Extract the (x, y) coordinate from the center of the cell holding the provided text.  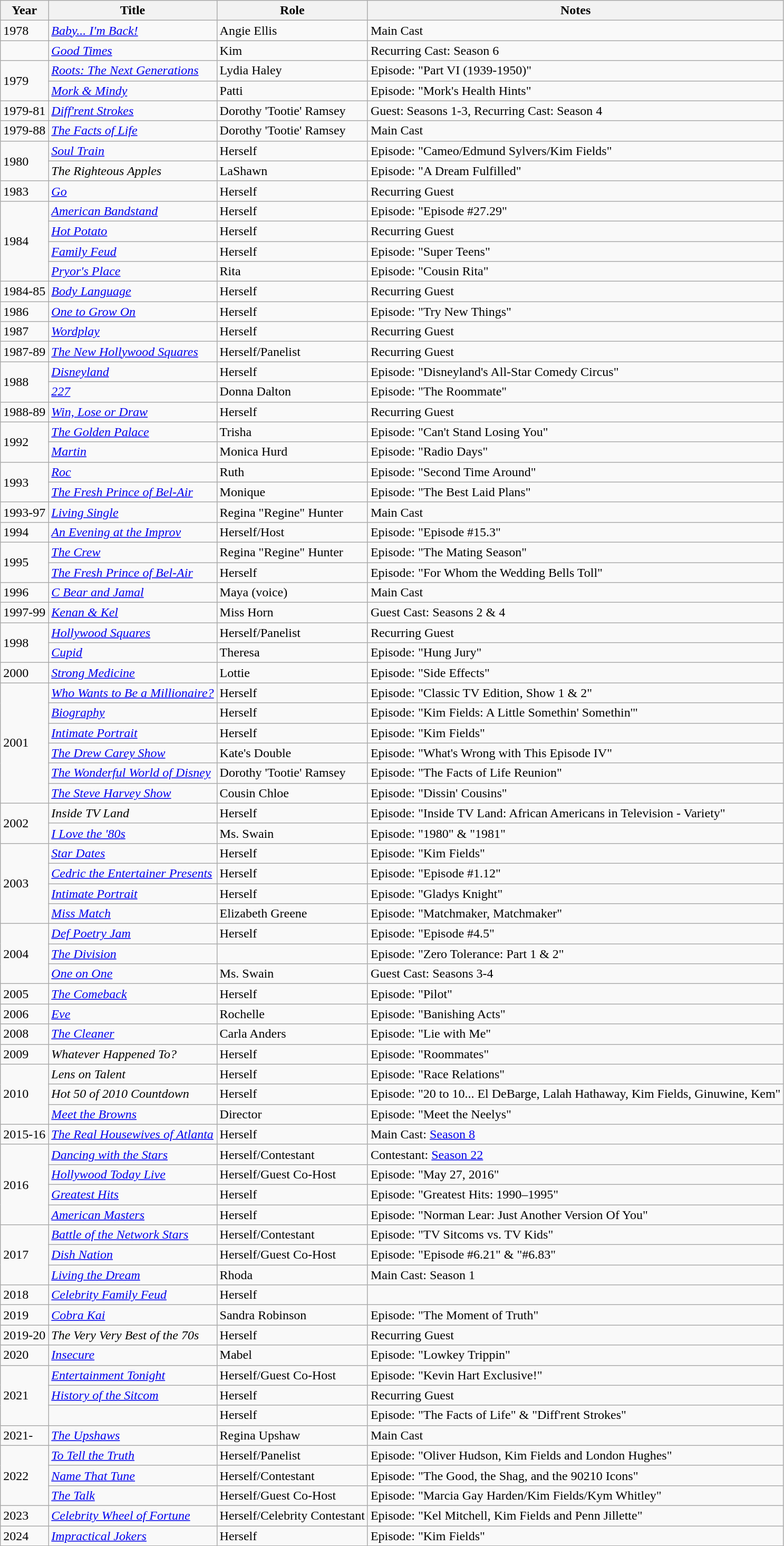
The Division (133, 954)
Year (24, 11)
Episode: "Marcia Gay Harden/Kim Fields/Kym Whitley" (576, 1495)
Episode: "Mork's Health Hints" (576, 91)
1988 (24, 382)
Dish Nation (133, 1255)
2022 (24, 1475)
Episode: "Second Time Around" (576, 472)
Episode: "The Best Laid Plans" (576, 492)
Episode: "Lie with Me" (576, 1034)
Episode: "A Dream Fulfilled" (576, 171)
Ruth (292, 472)
Role (292, 11)
Episode: "Kel Mitchell, Kim Fields and Penn Jillette" (576, 1515)
Episode: "The Facts of Life" & "Diff'rent Strokes" (576, 1415)
Wordplay (133, 332)
Episode: "Zero Tolerance: Part 1 & 2" (576, 954)
C Bear and Jamal (133, 593)
Episode: "Greatest Hits: 1990–1995" (576, 1194)
Episode: "Can't Stand Losing You" (576, 432)
2004 (24, 954)
1992 (24, 442)
Main Cast: Season 8 (576, 1134)
The Crew (133, 552)
Episode: "Meet the Neelys" (576, 1114)
1995 (24, 562)
Miss Match (133, 914)
1998 (24, 643)
Eve (133, 1014)
American Bandstand (133, 211)
Theresa (292, 653)
Rita (292, 272)
The Comeback (133, 994)
Episode: "Pilot" (576, 994)
Rochelle (292, 1014)
Name That Tune (133, 1475)
Sandra Robinson (292, 1315)
1987 (24, 332)
2017 (24, 1255)
Disneyland (133, 372)
Episode: "Hung Jury" (576, 653)
Roots: The Next Generations (133, 71)
The Steve Harvey Show (133, 793)
2010 (24, 1094)
Episode: "The Roommate" (576, 392)
Herself/Celebrity Contestant (292, 1515)
Episode: "The Facts of Life Reunion" (576, 773)
The Talk (133, 1495)
Pryor's Place (133, 272)
1980 (24, 161)
Celebrity Wheel of Fortune (133, 1515)
Episode: "Super Teens" (576, 252)
The Righteous Apples (133, 171)
Monica Hurd (292, 452)
Monique (292, 492)
Episode: "Lowkey Trippin" (576, 1355)
One to Grow On (133, 312)
Lottie (292, 673)
Main Cast: Season 1 (576, 1275)
1984-85 (24, 292)
Miss Horn (292, 613)
Cousin Chloe (292, 793)
Episode: "Inside TV Land: African Americans in Television - Variety" (576, 813)
Episode: "Episode #4.5" (576, 934)
Herself/Host (292, 532)
Episode: "Cousin Rita" (576, 272)
Biography (133, 713)
2016 (24, 1184)
Roc (133, 472)
Episode: "Dissin' Cousins" (576, 793)
Insecure (133, 1355)
Episode: "Episode #6.21" & "#6.83" (576, 1255)
The Real Housewives of Atlanta (133, 1134)
History of the Sitcom (133, 1395)
Guest: Seasons 1-3, Recurring Cast: Season 4 (576, 111)
Greatest Hits (133, 1194)
Mork & Mindy (133, 91)
The Very Very Best of the 70s (133, 1335)
Title (133, 11)
Episode: "Gladys Knight" (576, 894)
Hollywood Squares (133, 633)
Donna Dalton (292, 392)
2024 (24, 1536)
Episode: "TV Sitcoms vs. TV Kids" (576, 1235)
Meet the Browns (133, 1114)
Mabel (292, 1355)
2002 (24, 823)
2003 (24, 883)
2019 (24, 1315)
Director (292, 1114)
1994 (24, 532)
Episode: "Race Relations" (576, 1074)
Go (133, 191)
Episode: "Banishing Acts" (576, 1014)
1979 (24, 81)
2000 (24, 673)
Episode: "Side Effects" (576, 673)
Patti (292, 91)
I Love the '80s (133, 833)
Star Dates (133, 853)
Impractical Jokers (133, 1536)
Episode: "Kevin Hart Exclusive!" (576, 1375)
Episode: "For Whom the Wedding Bells Toll" (576, 572)
1987-89 (24, 352)
2001 (24, 743)
1996 (24, 593)
Celebrity Family Feud (133, 1295)
Lens on Talent (133, 1074)
Contestant: Season 22 (576, 1154)
The Wonderful World of Disney (133, 773)
2021- (24, 1435)
Cobra Kai (133, 1315)
Episode: "May 27, 2016" (576, 1174)
Entertainment Tonight (133, 1375)
1983 (24, 191)
Inside TV Land (133, 813)
1986 (24, 312)
2015-16 (24, 1134)
Episode: "Radio Days" (576, 452)
1984 (24, 241)
Episode: "What's Wrong with This Episode IV" (576, 753)
Cedric the Entertainer Presents (133, 873)
1993-97 (24, 512)
1988-89 (24, 412)
Episode: "The Mating Season" (576, 552)
An Evening at the Improv (133, 532)
Hollywood Today Live (133, 1174)
LaShawn (292, 171)
Kate's Double (292, 753)
Regina Upshaw (292, 1435)
Episode: "Part VI (1939-1950)" (576, 71)
2005 (24, 994)
Kim (292, 51)
Elizabeth Greene (292, 914)
1993 (24, 482)
Carla Anders (292, 1034)
American Masters (133, 1214)
Guest Cast: Seasons 3-4 (576, 974)
Episode: "Norman Lear: Just Another Version Of You" (576, 1214)
Notes (576, 11)
1979-88 (24, 131)
Martin (133, 452)
Living the Dream (133, 1275)
Episode: "Oliver Hudson, Kim Fields and London Hughes" (576, 1455)
Soul Train (133, 151)
Episode: "The Moment of Truth" (576, 1315)
Family Feud (133, 252)
Living Single (133, 512)
Episode: "Episode #27.29" (576, 211)
2018 (24, 1295)
Episode: "Roommates" (576, 1054)
Cupid (133, 653)
Episode: "The Good, the Shag, and the 90210 Icons" (576, 1475)
The Drew Carey Show (133, 753)
Kenan & Kel (133, 613)
Diff'rent Strokes (133, 111)
Episode: "Cameo/Edmund Sylvers/Kim Fields" (576, 151)
Maya (voice) (292, 593)
Episode: "20 to 10... El DeBarge, Lalah Hathaway, Kim Fields, Ginuwine, Kem" (576, 1094)
The New Hollywood Squares (133, 352)
Episode: "Try New Things" (576, 312)
The Upshaws (133, 1435)
Angie Ellis (292, 31)
227 (133, 392)
Lydia Haley (292, 71)
2008 (24, 1034)
The Cleaner (133, 1034)
1979-81 (24, 111)
Win, Lose or Draw (133, 412)
2009 (24, 1054)
Episode: "Classic TV Edition, Show 1 & 2" (576, 693)
Baby... I'm Back! (133, 31)
Guest Cast: Seasons 2 & 4 (576, 613)
2021 (24, 1395)
Episode: "Kim Fields: A Little Somethin' Somethin'" (576, 713)
Body Language (133, 292)
Rhoda (292, 1275)
Episode: "Episode #1.12" (576, 873)
Battle of the Network Stars (133, 1235)
Hot Potato (133, 231)
Trisha (292, 432)
1997-99 (24, 613)
Strong Medicine (133, 673)
2020 (24, 1355)
Dancing with the Stars (133, 1154)
1978 (24, 31)
Good Times (133, 51)
Def Poetry Jam (133, 934)
2006 (24, 1014)
Episode: "1980" & "1981" (576, 833)
Recurring Cast: Season 6 (576, 51)
2023 (24, 1515)
One on One (133, 974)
Episode: "Episode #15.3" (576, 532)
The Facts of Life (133, 131)
The Golden Palace (133, 432)
Episode: "Disneyland's All-Star Comedy Circus" (576, 372)
To Tell the Truth (133, 1455)
2019-20 (24, 1335)
Episode: "Matchmaker, Matchmaker" (576, 914)
Who Wants to Be a Millionaire? (133, 693)
Hot 50 of 2010 Countdown (133, 1094)
Whatever Happened To? (133, 1054)
